Identify which cell holds the provided text, then report its (X, Y) central coordinate. 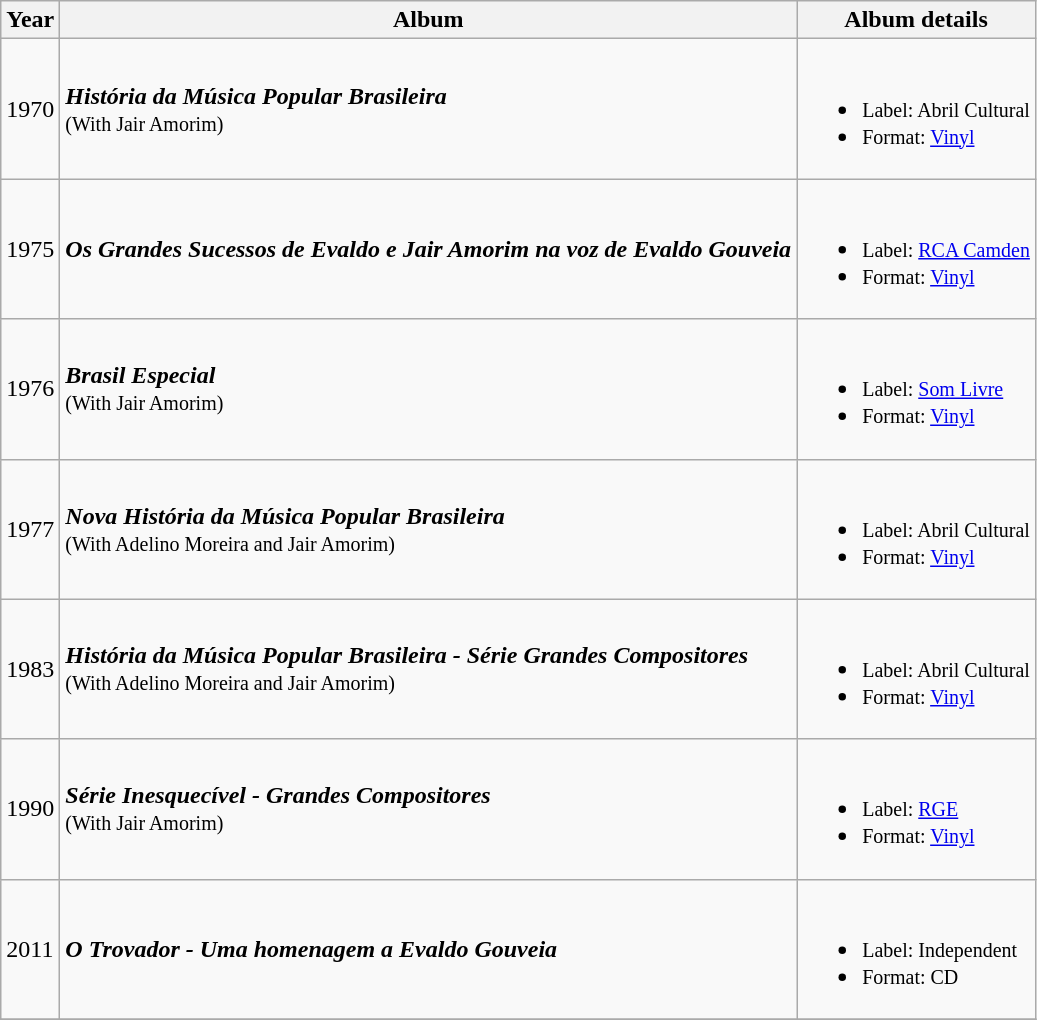
1990 (30, 809)
Os Grandes Sucessos de Evaldo e Jair Amorim na voz de Evaldo Gouveia (428, 249)
Label: Som LivreFormat: Vinyl (916, 389)
1976 (30, 389)
História da Música Popular Brasileira(With Jair Amorim) (428, 109)
História da Música Popular Brasileira - Série Grandes Compositores(With Adelino Moreira and Jair Amorim) (428, 669)
Série Inesquecível - Grandes Compositores(With Jair Amorim) (428, 809)
1983 (30, 669)
Label: RGEFormat: Vinyl (916, 809)
Album details (916, 20)
O Trovador - Uma homenagem a Evaldo Gouveia (428, 949)
2011 (30, 949)
Label: RCA CamdenFormat: Vinyl (916, 249)
Label: IndependentFormat: CD (916, 949)
1977 (30, 529)
Brasil Especial(With Jair Amorim) (428, 389)
1975 (30, 249)
Album (428, 20)
Year (30, 20)
Nova História da Música Popular Brasileira(With Adelino Moreira and Jair Amorim) (428, 529)
1970 (30, 109)
